Return the (x, y) coordinate for the center point of the cell that contains the specified text.  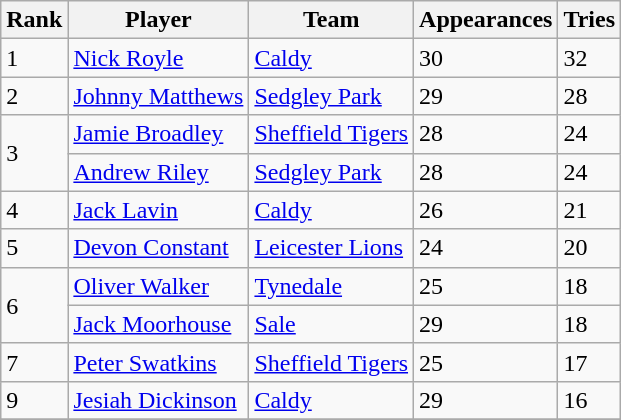
Team (332, 20)
3 (34, 153)
Player (158, 20)
Jack Moorhouse (158, 324)
17 (590, 362)
20 (590, 248)
26 (486, 210)
Rank (34, 20)
4 (34, 210)
Tries (590, 20)
Jamie Broadley (158, 134)
Oliver Walker (158, 286)
Appearances (486, 20)
Jesiah Dickinson (158, 400)
Johnny Matthews (158, 96)
Nick Royle (158, 58)
16 (590, 400)
32 (590, 58)
Sale (332, 324)
7 (34, 362)
2 (34, 96)
Leicester Lions (332, 248)
5 (34, 248)
Andrew Riley (158, 172)
9 (34, 400)
Jack Lavin (158, 210)
Devon Constant (158, 248)
1 (34, 58)
Peter Swatkins (158, 362)
30 (486, 58)
6 (34, 305)
21 (590, 210)
Tynedale (332, 286)
